Return (x, y) of the center of cell containing provided text 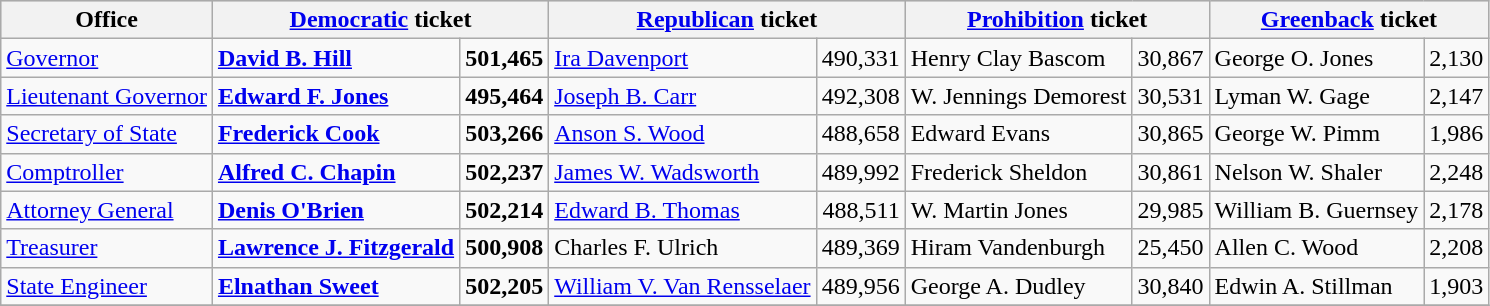
Ira Davenport (682, 58)
2,147 (1456, 96)
George O. Jones (1316, 58)
Elnathan Sweet (336, 286)
Comptroller (107, 172)
Governor (107, 58)
489,369 (860, 248)
Republican ticket (727, 20)
Greenback ticket (1349, 20)
W. Jennings Demorest (1018, 96)
502,237 (504, 172)
W. Martin Jones (1018, 210)
2,178 (1456, 210)
30,867 (1170, 58)
1,986 (1456, 134)
Frederick Cook (336, 134)
Alfred C. Chapin (336, 172)
Edward Evans (1018, 134)
2,248 (1456, 172)
503,266 (504, 134)
Nelson W. Shaler (1316, 172)
Lawrence J. Fitzgerald (336, 248)
Office (107, 20)
Allen C. Wood (1316, 248)
William B. Guernsey (1316, 210)
490,331 (860, 58)
Democratic ticket (380, 20)
Edward B. Thomas (682, 210)
George W. Pimm (1316, 134)
2,208 (1456, 248)
489,956 (860, 286)
30,861 (1170, 172)
James W. Wadsworth (682, 172)
501,465 (504, 58)
488,658 (860, 134)
Hiram Vandenburgh (1018, 248)
State Engineer (107, 286)
Lyman W. Gage (1316, 96)
1,903 (1456, 286)
502,214 (504, 210)
500,908 (504, 248)
Lieutenant Governor (107, 96)
Treasurer (107, 248)
Denis O'Brien (336, 210)
George A. Dudley (1018, 286)
Attorney General (107, 210)
Anson S. Wood (682, 134)
Joseph B. Carr (682, 96)
Edward F. Jones (336, 96)
2,130 (1456, 58)
Prohibition ticket (1057, 20)
David B. Hill (336, 58)
Charles F. Ulrich (682, 248)
30,840 (1170, 286)
Henry Clay Bascom (1018, 58)
Frederick Sheldon (1018, 172)
30,865 (1170, 134)
30,531 (1170, 96)
492,308 (860, 96)
25,450 (1170, 248)
Secretary of State (107, 134)
Edwin A. Stillman (1316, 286)
502,205 (504, 286)
29,985 (1170, 210)
489,992 (860, 172)
William V. Van Rensselaer (682, 286)
495,464 (504, 96)
488,511 (860, 210)
